Return (x, y) of the center of cell containing provided text 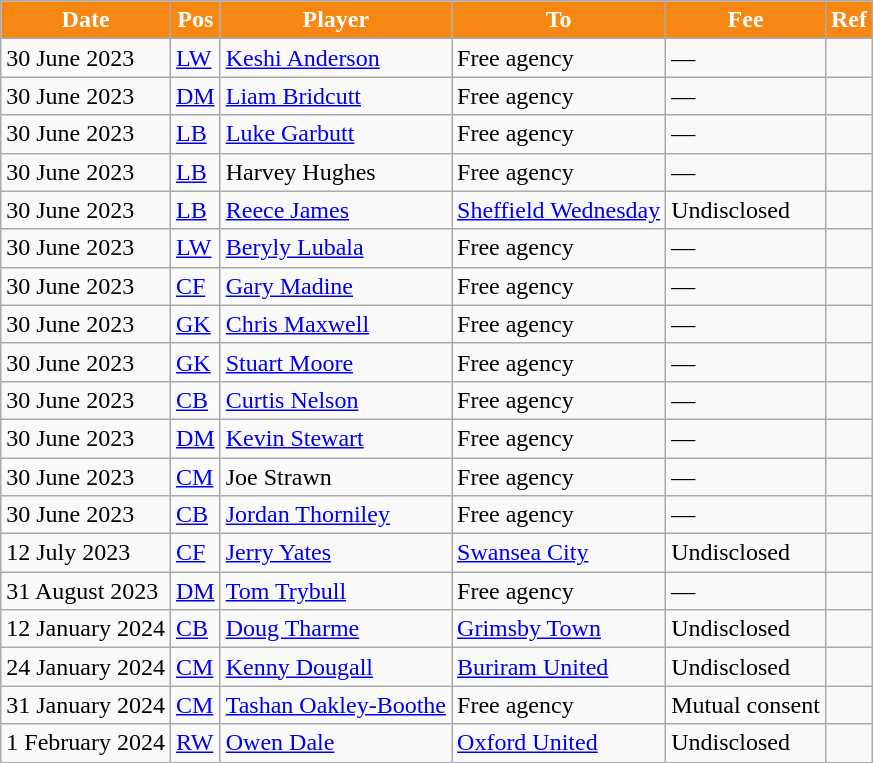
Owen Dale (336, 743)
Reece James (336, 210)
Stuart Moore (336, 362)
To (559, 20)
31 August 2023 (86, 591)
Curtis Nelson (336, 400)
Joe Strawn (336, 477)
Liam Bridcutt (336, 96)
Swansea City (559, 553)
1 February 2024 (86, 743)
Grimsby Town (559, 629)
12 July 2023 (86, 553)
Luke Garbutt (336, 134)
Pos (195, 20)
Buriram United (559, 667)
31 January 2024 (86, 705)
Doug Tharme (336, 629)
RW (195, 743)
Beryly Lubala (336, 248)
Sheffield Wednesday (559, 210)
Keshi Anderson (336, 58)
Mutual consent (746, 705)
Tashan Oakley-Boothe (336, 705)
Tom Trybull (336, 591)
Kevin Stewart (336, 438)
Oxford United (559, 743)
24 January 2024 (86, 667)
Player (336, 20)
Kenny Dougall (336, 667)
Date (86, 20)
Chris Maxwell (336, 324)
Jerry Yates (336, 553)
Jordan Thorniley (336, 515)
Ref (848, 20)
12 January 2024 (86, 629)
Gary Madine (336, 286)
Harvey Hughes (336, 172)
Fee (746, 20)
